Pinpoint the cell where the given text exists, returning its (x, y) midpoint coordinate. 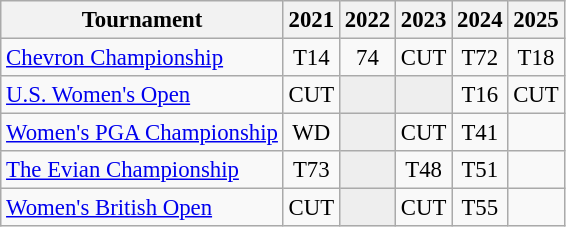
T72 (480, 58)
T73 (311, 170)
T48 (424, 170)
WD (311, 133)
Women's PGA Championship (142, 133)
T51 (480, 170)
Chevron Championship (142, 58)
74 (367, 58)
T41 (480, 133)
T14 (311, 58)
T55 (480, 208)
U.S. Women's Open (142, 95)
2023 (424, 20)
T16 (480, 95)
The Evian Championship (142, 170)
2024 (480, 20)
Women's British Open (142, 208)
Tournament (142, 20)
2021 (311, 20)
2022 (367, 20)
T18 (536, 58)
2025 (536, 20)
